Capture the cell that displays the provided text and extract its [X, Y] central coordinate. 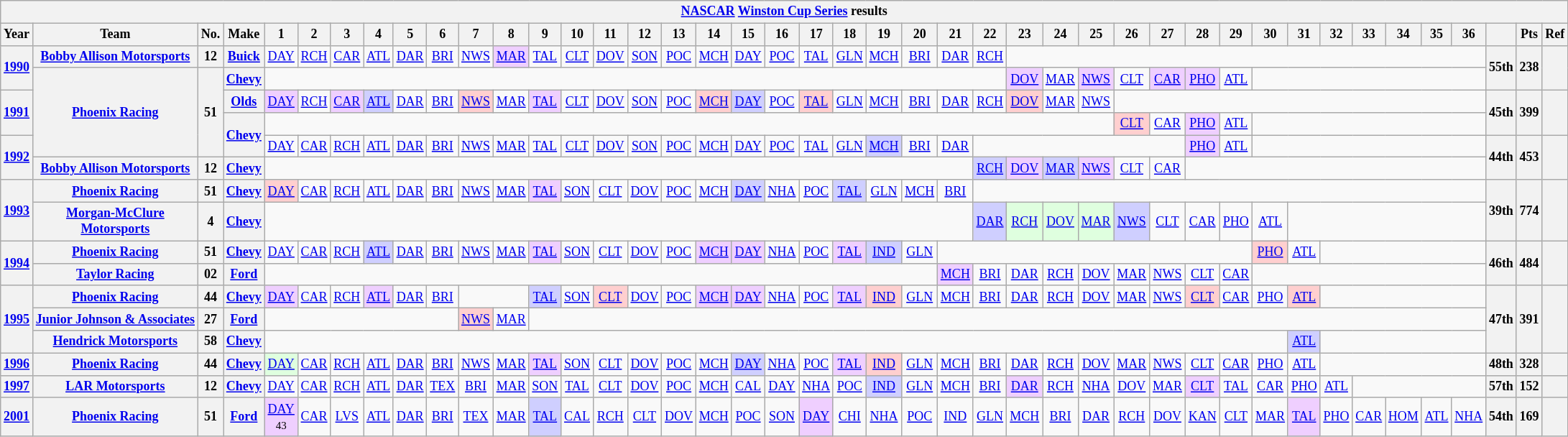
1992 [17, 157]
55th [1502, 68]
24 [1061, 34]
DAY43 [281, 417]
36 [1469, 34]
13 [679, 34]
10 [578, 34]
44th [1502, 157]
35 [1436, 34]
30 [1270, 34]
57th [1502, 387]
484 [1529, 263]
CHI [849, 417]
Year [17, 34]
1996 [17, 364]
2001 [17, 417]
328 [1529, 364]
391 [1529, 319]
58 [210, 342]
19 [884, 34]
774 [1529, 210]
9 [545, 34]
23 [1025, 34]
1 [281, 34]
16 [782, 34]
LAR Motorsports [115, 387]
31 [1304, 34]
LVS [347, 417]
Olds [244, 101]
1990 [17, 68]
29 [1236, 34]
25 [1096, 34]
Buick [244, 56]
Make [244, 34]
5 [410, 34]
Junior Johnson & Associates [115, 319]
54th [1502, 417]
14 [714, 34]
15 [748, 34]
Ref [1555, 34]
169 [1529, 417]
21 [956, 34]
1993 [17, 210]
HOM [1404, 417]
18 [849, 34]
152 [1529, 387]
453 [1529, 157]
39th [1502, 210]
2 [314, 34]
7 [476, 34]
26 [1132, 34]
17 [816, 34]
47th [1502, 319]
Taylor Racing [115, 275]
46th [1502, 263]
Team [115, 34]
28 [1202, 34]
1997 [17, 387]
3 [347, 34]
1991 [17, 112]
33 [1369, 34]
34 [1404, 34]
45th [1502, 112]
02 [210, 275]
6 [443, 34]
Pts [1529, 34]
22 [990, 34]
KAN [1202, 417]
Hendrick Motorsports [115, 342]
238 [1529, 68]
32 [1337, 34]
48th [1502, 364]
1994 [17, 263]
11 [610, 34]
8 [511, 34]
NASCAR Winston Cup Series results [785, 11]
Morgan-McClure Motorsports [115, 221]
1995 [17, 319]
No. [210, 34]
399 [1529, 112]
20 [920, 34]
